Scan for the cell matching the given text and deliver its (x, y) coordinate at center. 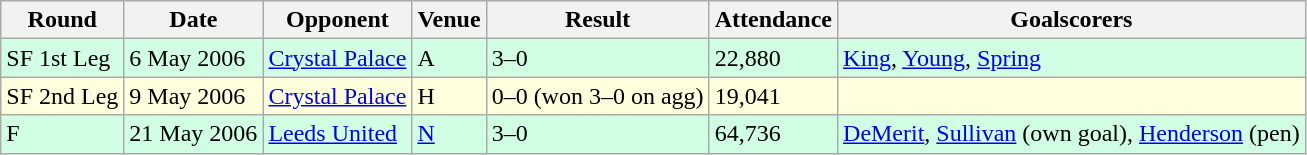
9 May 2006 (194, 96)
Leeds United (338, 134)
6 May 2006 (194, 58)
King, Young, Spring (1072, 58)
Attendance (773, 20)
Opponent (338, 20)
DeMerit, Sullivan (own goal), Henderson (pen) (1072, 134)
Goalscorers (1072, 20)
Date (194, 20)
Venue (449, 20)
Result (598, 20)
21 May 2006 (194, 134)
SF 2nd Leg (62, 96)
22,880 (773, 58)
SF 1st Leg (62, 58)
19,041 (773, 96)
64,736 (773, 134)
Round (62, 20)
0–0 (won 3–0 on agg) (598, 96)
A (449, 58)
H (449, 96)
F (62, 134)
N (449, 134)
